Scan for the cell matching the given text and deliver its (X, Y) coordinate at center. 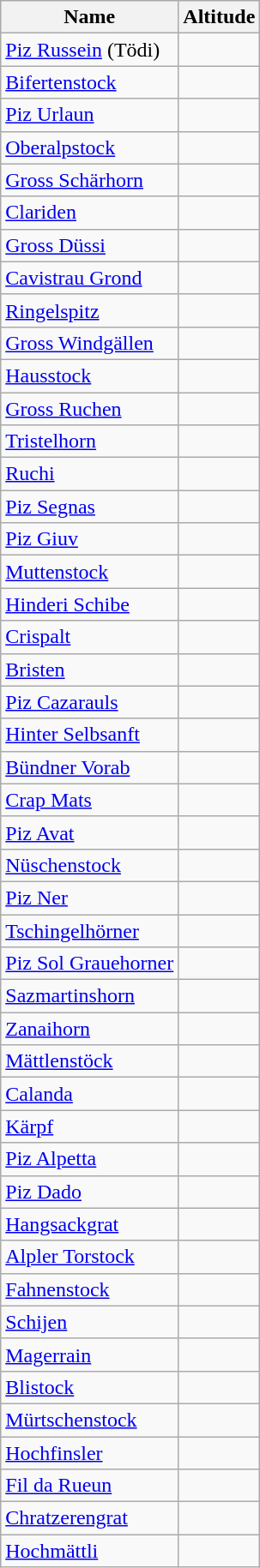
Hochmättli (89, 1551)
Calanda (89, 1094)
Name (89, 17)
Ruchi (89, 474)
Bifertenstock (89, 82)
Oberalpstock (89, 147)
Tschingelhörner (89, 930)
Bristen (89, 670)
Fil da Rueun (89, 1486)
Hinter Selbsanft (89, 735)
Piz Alpetta (89, 1159)
Fahnenstock (89, 1289)
Piz Segnas (89, 507)
Piz Russein (Tödi) (89, 50)
Altitude (220, 17)
Piz Ner (89, 898)
Alpler Torstock (89, 1257)
Gross Windgällen (89, 343)
Hangsackgrat (89, 1224)
Piz Sol Grauehorner (89, 964)
Hochfinsler (89, 1453)
Mürtschenstock (89, 1420)
Crap Mats (89, 800)
Blistock (89, 1387)
Hinderi Schibe (89, 604)
Piz Giuv (89, 539)
Bündner Vorab (89, 767)
Piz Urlaun (89, 115)
Piz Dado (89, 1192)
Clariden (89, 213)
Kärpf (89, 1126)
Ringelspitz (89, 310)
Zanaihorn (89, 1029)
Piz Cazarauls (89, 702)
Nüschenstock (89, 865)
Cavistrau Grond (89, 278)
Sazmartinshorn (89, 996)
Hausstock (89, 375)
Magerrain (89, 1355)
Schijen (89, 1322)
Gross Düssi (89, 245)
Gross Schärhorn (89, 180)
Crispalt (89, 637)
Chratzerengrat (89, 1518)
Mättlenstöck (89, 1061)
Muttenstock (89, 572)
Piz Avat (89, 832)
Tristelhorn (89, 442)
Gross Ruchen (89, 409)
